Return (x, y) of the center of cell containing provided text 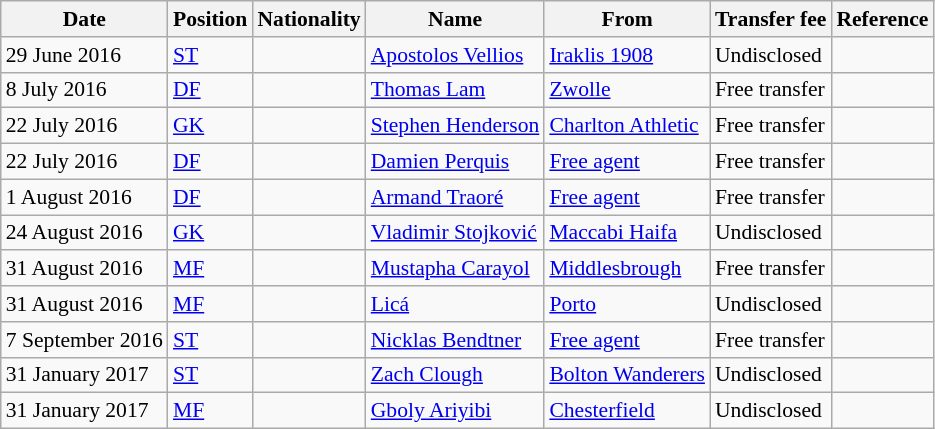
24 August 2016 (84, 233)
Porto (627, 304)
Damien Perquis (456, 162)
Reference (882, 19)
7 September 2016 (84, 340)
Nationality (308, 19)
Position (210, 19)
8 July 2016 (84, 90)
Zach Clough (456, 375)
Vladimir Stojković (456, 233)
Armand Traoré (456, 197)
Stephen Henderson (456, 126)
Zwolle (627, 90)
Transfer fee (770, 19)
Mustapha Carayol (456, 269)
Date (84, 19)
Charlton Athletic (627, 126)
Iraklis 1908 (627, 55)
From (627, 19)
Gboly Ariyibi (456, 411)
Nicklas Bendtner (456, 340)
Thomas Lam (456, 90)
Middlesbrough (627, 269)
Licá (456, 304)
Maccabi Haifa (627, 233)
Chesterfield (627, 411)
Name (456, 19)
1 August 2016 (84, 197)
Apostolos Vellios (456, 55)
29 June 2016 (84, 55)
Bolton Wanderers (627, 375)
